For the text-containing cell, return its midpoint in (x, y) coordinate format. 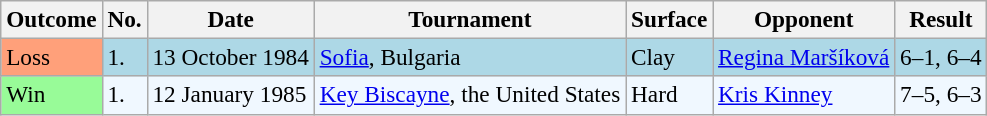
Sofia, Bulgaria (470, 57)
Tournament (470, 19)
7–5, 6–3 (941, 95)
Hard (670, 95)
Kris Kinney (804, 95)
6–1, 6–4 (941, 57)
Date (230, 19)
Result (941, 19)
13 October 1984 (230, 57)
Key Biscayne, the United States (470, 95)
Clay (670, 57)
Surface (670, 19)
No. (124, 19)
12 January 1985 (230, 95)
Outcome (52, 19)
Opponent (804, 19)
Win (52, 95)
Regina Maršíková (804, 57)
Loss (52, 57)
